From the cell containing the given text, extract its center point as [x, y] coordinate. 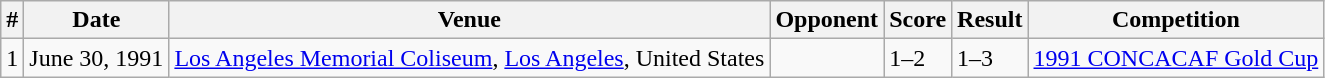
1 [12, 58]
Venue [470, 20]
Opponent [827, 20]
Score [918, 20]
1–2 [918, 58]
1991 CONCACAF Gold Cup [1176, 58]
Result [990, 20]
1–3 [990, 58]
Date [96, 20]
June 30, 1991 [96, 58]
# [12, 20]
Competition [1176, 20]
Los Angeles Memorial Coliseum, Los Angeles, United States [470, 58]
